Find where the given text appears and provide that cell's center as (x, y) coordinate. 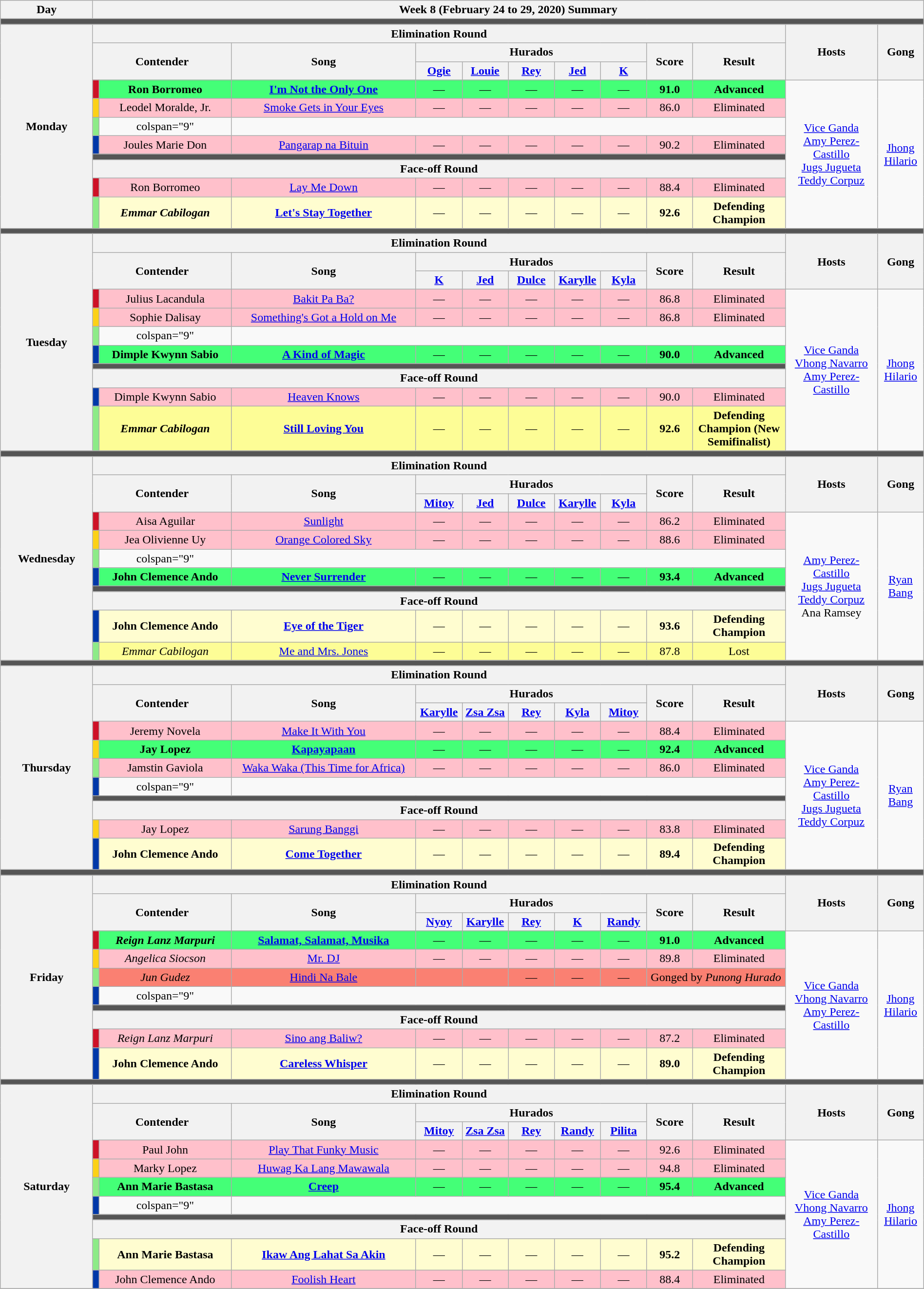
Jun Gudez (165, 977)
Something's Got a Hold on Me (324, 317)
95.4 (670, 1187)
Wednesday (47, 558)
Joules Marie Don (165, 145)
Week 8 (February 24 to 29, 2020) Summary (508, 10)
Jea Olivienne Uy (165, 540)
Kapayapaan (324, 749)
89.8 (670, 959)
Sarung Banggi (324, 829)
89.0 (670, 1063)
Heaven Knows (324, 397)
Still Loving You (324, 428)
89.4 (670, 854)
Julius Lacandula (165, 299)
Foolish Heart (324, 1279)
Jeremy Novela (165, 731)
Marky Lopez (165, 1168)
Mr. DJ (324, 959)
Saturday (47, 1187)
Make It With You (324, 731)
Let's Stay Together (324, 212)
Aisa Aguilar (165, 521)
Ikaw Ang Lahat Sa Akin (324, 1254)
Defending Champion (New Semifinalist) (739, 428)
Salamat, Salamat, Musika (324, 940)
Smoke Gets in Your Eyes (324, 108)
Me and Mrs. Jones (324, 651)
Hindi Na Bale (324, 977)
Jamstin Gaviola (165, 768)
Bakit Pa Ba? (324, 299)
93.6 (670, 626)
Gonged by Punong Hurado (716, 977)
Pilita (624, 1131)
Ogie (439, 71)
87.2 (670, 1038)
Play That Funky Music (324, 1150)
87.8 (670, 651)
Paul John (165, 1150)
Nyoy (439, 922)
90.2 (670, 145)
92.4 (670, 749)
Tuesday (47, 343)
I'm Not the Only One (324, 89)
94.8 (670, 1168)
Lost (739, 651)
Leodel Moralde, Jr. (165, 108)
83.8 (670, 829)
Orange Colored Sky (324, 540)
Thursday (47, 768)
Never Surrender (324, 577)
Sunlight (324, 521)
A Kind of Magic (324, 354)
88.6 (670, 540)
93.4 (670, 577)
Huwag Ka Lang Mawawala (324, 1168)
Come Together (324, 854)
Waka Waka (This Time for Africa) (324, 768)
Day (47, 10)
Monday (47, 127)
Angelica Siocson (165, 959)
Amy Perez-CastilloJugs JuguetaTeddy CorpuzAna Ramsey (831, 586)
Sophie Dalisay (165, 317)
Pangarap na Bituin (324, 145)
Louie (485, 71)
Careless Whisper (324, 1063)
86.2 (670, 521)
Lay Me Down (324, 187)
Creep (324, 1187)
95.2 (670, 1254)
Eye of the Tiger (324, 626)
Friday (47, 978)
Sino ang Baliw? (324, 1038)
